Search for the cell housing the specified text and yield its (X, Y) center coordinate. 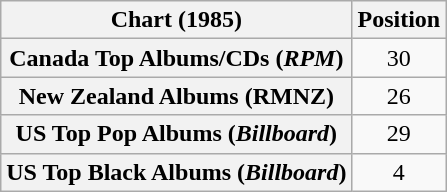
Canada Top Albums/CDs (RPM) (176, 58)
US Top Pop Albums (Billboard) (176, 134)
29 (399, 134)
Position (399, 20)
26 (399, 96)
4 (399, 172)
New Zealand Albums (RMNZ) (176, 96)
US Top Black Albums (Billboard) (176, 172)
30 (399, 58)
Chart (1985) (176, 20)
